Pinpoint the cell where the given text exists, returning its [X, Y] midpoint coordinate. 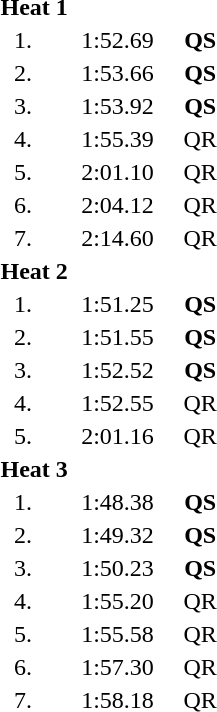
2:01.16 [118, 436]
1:55.39 [118, 139]
2:01.10 [118, 172]
2:04.12 [118, 205]
1:52.55 [118, 403]
1:53.66 [118, 73]
1:49.32 [118, 535]
1:48.38 [118, 502]
1:53.92 [118, 106]
1:51.55 [118, 337]
1:55.58 [118, 634]
1:50.23 [118, 568]
1:52.69 [118, 40]
1:55.20 [118, 601]
1:52.52 [118, 370]
2:14.60 [118, 238]
1:57.30 [118, 667]
1:51.25 [118, 304]
